Capture the cell that displays the provided text and extract its (X, Y) central coordinate. 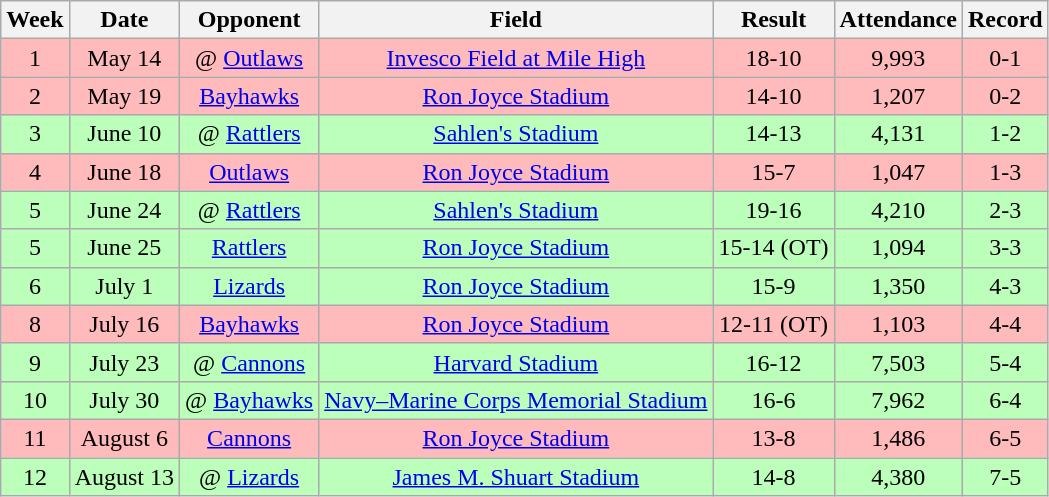
7,503 (898, 362)
6-4 (1005, 400)
@ Cannons (250, 362)
June 10 (124, 134)
6-5 (1005, 438)
Invesco Field at Mile High (516, 58)
Week (35, 20)
June 18 (124, 172)
13-8 (774, 438)
Attendance (898, 20)
1-2 (1005, 134)
Field (516, 20)
9,993 (898, 58)
Harvard Stadium (516, 362)
1,047 (898, 172)
16-6 (774, 400)
Record (1005, 20)
@ Lizards (250, 477)
4,380 (898, 477)
7-5 (1005, 477)
19-16 (774, 210)
@ Outlaws (250, 58)
Date (124, 20)
4,131 (898, 134)
May 19 (124, 96)
7,962 (898, 400)
6 (35, 286)
14-8 (774, 477)
2 (35, 96)
3 (35, 134)
July 16 (124, 324)
May 14 (124, 58)
18-10 (774, 58)
June 24 (124, 210)
August 13 (124, 477)
Lizards (250, 286)
3-3 (1005, 248)
Rattlers (250, 248)
4,210 (898, 210)
July 30 (124, 400)
July 1 (124, 286)
@ Bayhawks (250, 400)
15-9 (774, 286)
8 (35, 324)
11 (35, 438)
Cannons (250, 438)
June 25 (124, 248)
1,486 (898, 438)
15-14 (OT) (774, 248)
5-4 (1005, 362)
12-11 (OT) (774, 324)
July 23 (124, 362)
1-3 (1005, 172)
1,103 (898, 324)
August 6 (124, 438)
10 (35, 400)
14-13 (774, 134)
2-3 (1005, 210)
1 (35, 58)
1,350 (898, 286)
4 (35, 172)
Result (774, 20)
4-3 (1005, 286)
1,094 (898, 248)
4-4 (1005, 324)
1,207 (898, 96)
16-12 (774, 362)
12 (35, 477)
Navy–Marine Corps Memorial Stadium (516, 400)
0-2 (1005, 96)
0-1 (1005, 58)
14-10 (774, 96)
James M. Shuart Stadium (516, 477)
9 (35, 362)
15-7 (774, 172)
Outlaws (250, 172)
Opponent (250, 20)
